From the cell containing the given text, extract its center point as [x, y] coordinate. 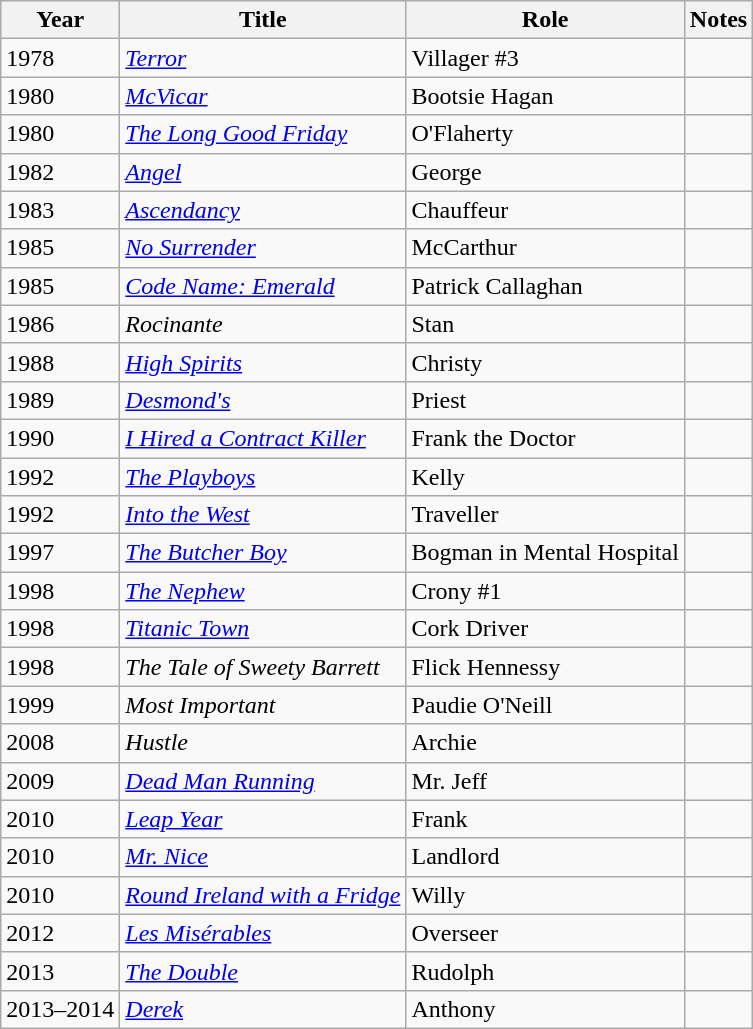
Priest [545, 400]
Archie [545, 743]
Frank [545, 819]
Mr. Jeff [545, 781]
Dead Man Running [263, 781]
Angel [263, 172]
Terror [263, 58]
1986 [60, 324]
Traveller [545, 515]
Rudolph [545, 971]
1988 [60, 362]
Christy [545, 362]
George [545, 172]
Cork Driver [545, 629]
Role [545, 20]
1978 [60, 58]
The Butcher Boy [263, 553]
Bogman in Mental Hospital [545, 553]
Stan [545, 324]
The Playboys [263, 477]
Year [60, 20]
No Surrender [263, 248]
McCarthur [545, 248]
Overseer [545, 933]
Kelly [545, 477]
2013 [60, 971]
2013–2014 [60, 1009]
I Hired a Contract Killer [263, 438]
2009 [60, 781]
1989 [60, 400]
Bootsie Hagan [545, 96]
2012 [60, 933]
Anthony [545, 1009]
Villager #3 [545, 58]
The Double [263, 971]
McVicar [263, 96]
Ascendancy [263, 210]
2008 [60, 743]
Desmond's [263, 400]
O'Flaherty [545, 134]
The Long Good Friday [263, 134]
Les Misérables [263, 933]
Frank the Doctor [545, 438]
The Tale of Sweety Barrett [263, 667]
The Nephew [263, 591]
Titanic Town [263, 629]
1990 [60, 438]
1982 [60, 172]
Crony #1 [545, 591]
Patrick Callaghan [545, 286]
Into the West [263, 515]
Hustle [263, 743]
Notes [718, 20]
Leap Year [263, 819]
Round Ireland with a Fridge [263, 895]
1983 [60, 210]
Rocinante [263, 324]
Flick Hennessy [545, 667]
1999 [60, 705]
Mr. Nice [263, 857]
Title [263, 20]
Most Important [263, 705]
Willy [545, 895]
Derek [263, 1009]
High Spirits [263, 362]
Landlord [545, 857]
Code Name: Emerald [263, 286]
Paudie O'Neill [545, 705]
1997 [60, 553]
Chauffeur [545, 210]
